For the text-containing cell, return its midpoint in [X, Y] coordinate format. 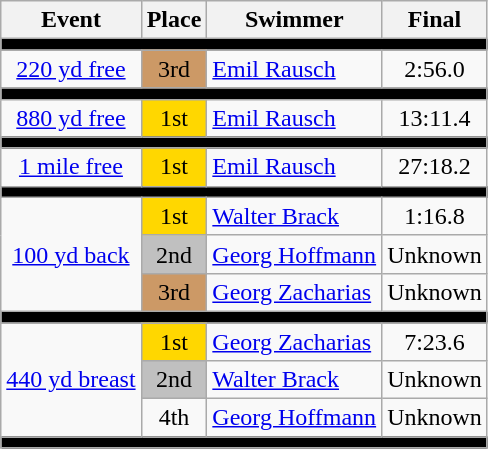
220 yd free [71, 69]
1 mile free [71, 167]
Event [71, 20]
440 yd breast [71, 379]
27:18.2 [435, 167]
1:16.8 [435, 216]
Place [174, 20]
880 yd free [71, 118]
Final [435, 20]
2:56.0 [435, 69]
Swimmer [294, 20]
7:23.6 [435, 341]
13:11.4 [435, 118]
4th [174, 418]
100 yd back [71, 254]
